Locate the cell with the specified text and output its [X, Y] center coordinate. 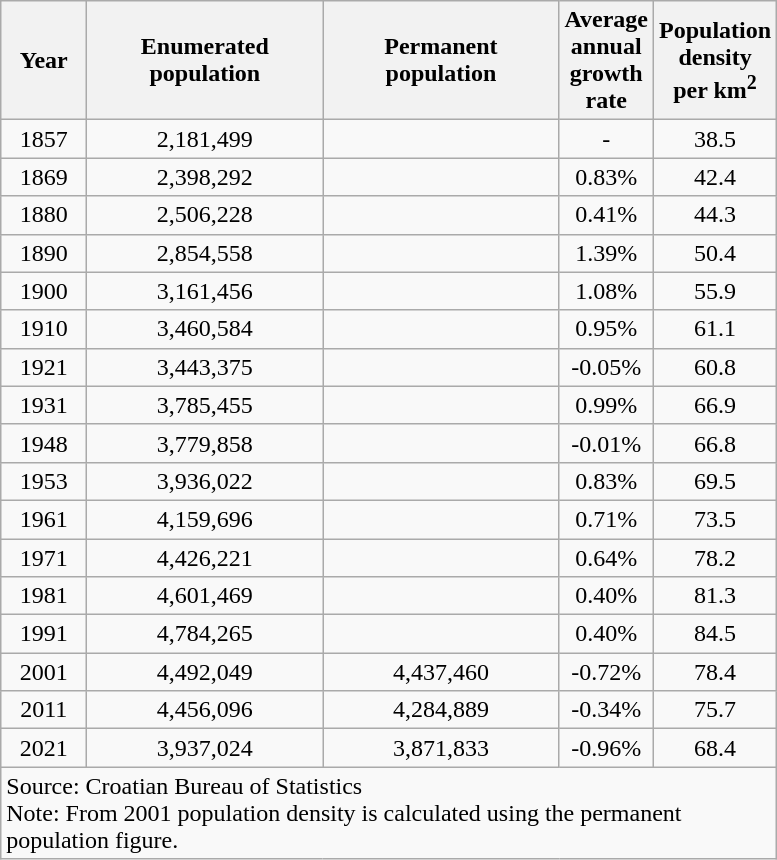
2,181,499 [205, 139]
78.2 [716, 557]
Permanent population [441, 60]
66.8 [716, 443]
1991 [44, 634]
2011 [44, 710]
-0.96% [606, 748]
1900 [44, 291]
4,437,460 [441, 672]
Population density per km2 [716, 60]
- [606, 139]
1910 [44, 329]
66.9 [716, 405]
1.08% [606, 291]
Enumerated population [205, 60]
42.4 [716, 177]
69.5 [716, 481]
4,601,469 [205, 596]
38.5 [716, 139]
78.4 [716, 672]
-0.05% [606, 367]
1971 [44, 557]
3,871,833 [441, 748]
4,492,049 [205, 672]
0.64% [606, 557]
1921 [44, 367]
2021 [44, 748]
4,456,096 [205, 710]
1890 [44, 253]
60.8 [716, 367]
73.5 [716, 519]
3,161,456 [205, 291]
3,936,022 [205, 481]
1948 [44, 443]
1857 [44, 139]
3,779,858 [205, 443]
4,426,221 [205, 557]
3,785,455 [205, 405]
-0.34% [606, 710]
81.3 [716, 596]
0.71% [606, 519]
2001 [44, 672]
84.5 [716, 634]
1.39% [606, 253]
50.4 [716, 253]
61.1 [716, 329]
Source: Croatian Bureau of StatisticsNote: From 2001 population density is calculated using the permanent population figure. [389, 813]
Year [44, 60]
1880 [44, 215]
2,506,228 [205, 215]
4,784,265 [205, 634]
-0.01% [606, 443]
1981 [44, 596]
75.7 [716, 710]
3,937,024 [205, 748]
2,398,292 [205, 177]
0.99% [606, 405]
1931 [44, 405]
4,159,696 [205, 519]
55.9 [716, 291]
-0.72% [606, 672]
3,443,375 [205, 367]
3,460,584 [205, 329]
4,284,889 [441, 710]
44.3 [716, 215]
Average annual growth rate [606, 60]
0.95% [606, 329]
68.4 [716, 748]
1953 [44, 481]
0.41% [606, 215]
1961 [44, 519]
1869 [44, 177]
2,854,558 [205, 253]
